Provide the (X, Y) coordinate of the cell's center where the given text is located.  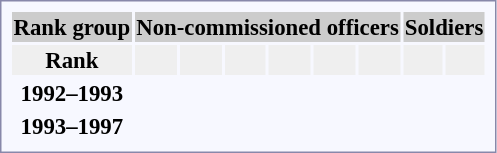
1993–1997 (72, 126)
Soldiers (444, 27)
Rank (72, 60)
1992–1993 (72, 93)
Rank group (72, 27)
Non-commissioned officers (268, 27)
